Extract the [x, y] coordinate from the center of the cell holding the provided text.  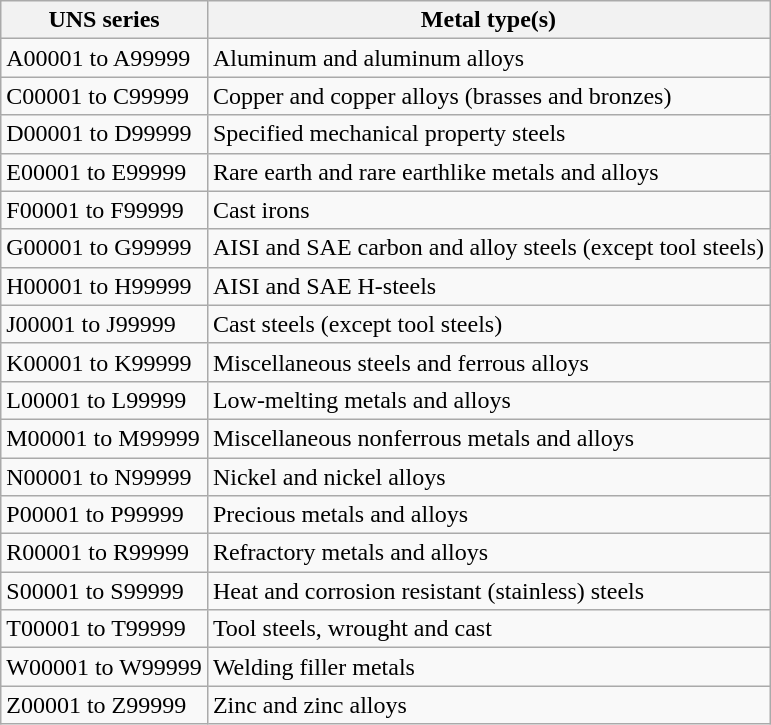
Low-melting metals and alloys [488, 400]
E00001 to E99999 [104, 172]
F00001 to F99999 [104, 210]
H00001 to H99999 [104, 286]
Rare earth and rare earthlike metals and alloys [488, 172]
Cast irons [488, 210]
Refractory metals and alloys [488, 553]
N00001 to N99999 [104, 477]
Miscellaneous steels and ferrous alloys [488, 362]
R00001 to R99999 [104, 553]
Heat and corrosion resistant (stainless) steels [488, 591]
P00001 to P99999 [104, 515]
G00001 to G99999 [104, 248]
Nickel and nickel alloys [488, 477]
Metal type(s) [488, 20]
Copper and copper alloys (brasses and bronzes) [488, 96]
D00001 to D99999 [104, 134]
T00001 to T99999 [104, 629]
S00001 to S99999 [104, 591]
Welding filler metals [488, 667]
M00001 to M99999 [104, 438]
UNS series [104, 20]
W00001 to W99999 [104, 667]
J00001 to J99999 [104, 324]
Tool steels, wrought and cast [488, 629]
Z00001 to Z99999 [104, 705]
A00001 to A99999 [104, 58]
Miscellaneous nonferrous metals and alloys [488, 438]
Specified mechanical property steels [488, 134]
Aluminum and aluminum alloys [488, 58]
C00001 to C99999 [104, 96]
Precious metals and alloys [488, 515]
AISI and SAE H-steels [488, 286]
L00001 to L99999 [104, 400]
AISI and SAE carbon and alloy steels (except tool steels) [488, 248]
K00001 to K99999 [104, 362]
Cast steels (except tool steels) [488, 324]
Zinc and zinc alloys [488, 705]
